Detect which cell encompasses the target text, then output its (X, Y) center coordinate. 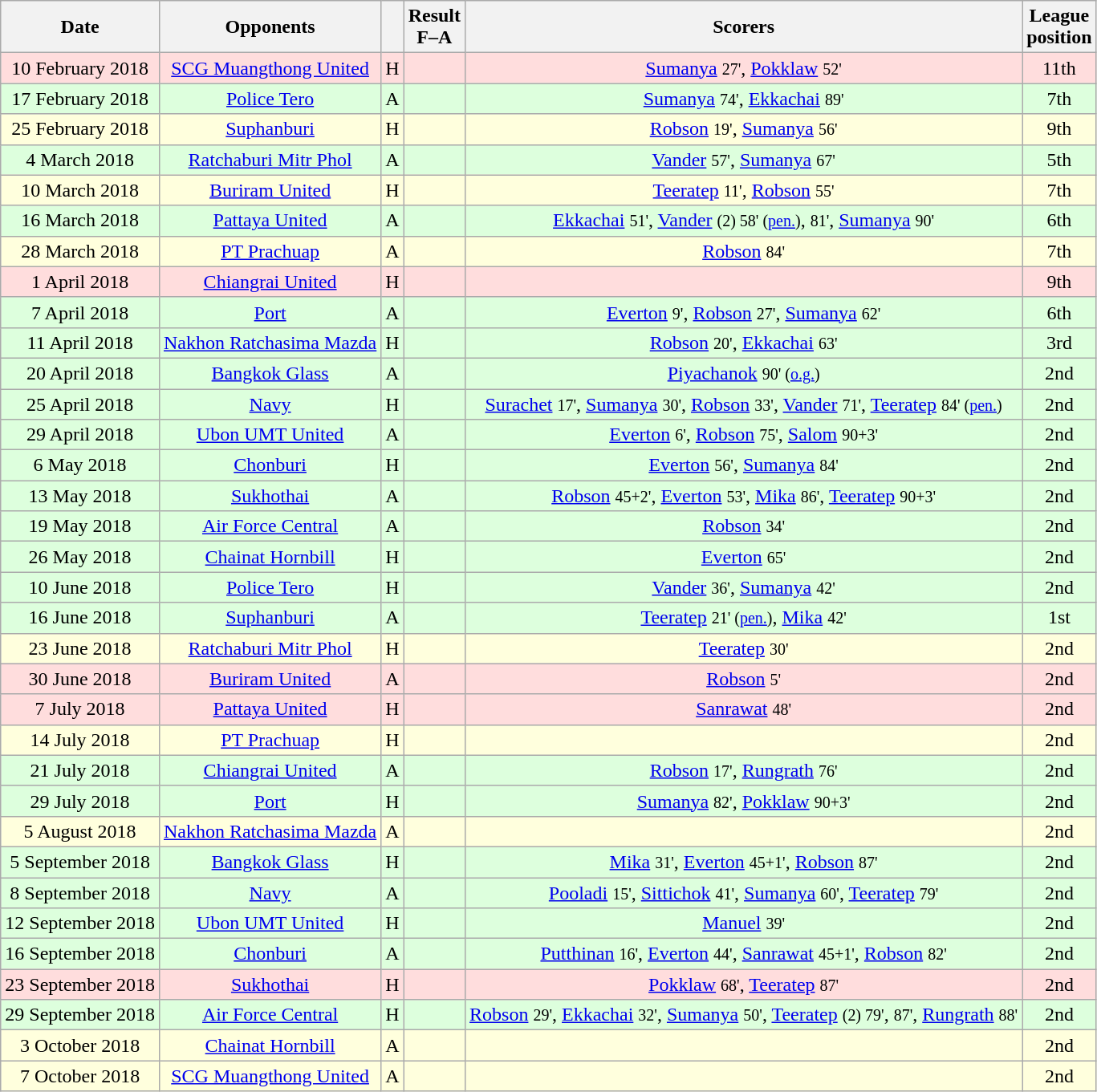
5th (1059, 160)
Mika 31', Everton 45+1', Robson 87' (744, 862)
6 May 2018 (80, 465)
21 July 2018 (80, 770)
Robson 45+2', Everton 53', Mika 86', Teeratep 90+3' (744, 496)
Teeratep 11', Robson 55' (744, 190)
Everton 6', Robson 75', Salom 90+3' (744, 435)
Scorers (744, 27)
Pokklaw 68', Teeratep 87' (744, 984)
11th (1059, 68)
17 February 2018 (80, 99)
Sanrawat 48' (744, 709)
Teeratep 21' (pen.), Mika 42' (744, 618)
11 April 2018 (80, 343)
3rd (1059, 343)
25 February 2018 (80, 129)
13 May 2018 (80, 496)
Date (80, 27)
Robson 5' (744, 679)
29 September 2018 (80, 1015)
16 September 2018 (80, 954)
Everton 56', Sumanya 84' (744, 465)
28 March 2018 (80, 251)
30 June 2018 (80, 679)
10 June 2018 (80, 587)
5 September 2018 (80, 862)
Robson 19', Sumanya 56' (744, 129)
Putthinan 16', Everton 44', Sanrawat 45+1', Robson 82' (744, 954)
25 April 2018 (80, 404)
7 July 2018 (80, 709)
Robson 17', Rungrath 76' (744, 770)
10 February 2018 (80, 68)
20 April 2018 (80, 373)
Sumanya 74', Ekkachai 89' (744, 99)
Everton 65' (744, 557)
Sumanya 27', Pokklaw 52' (744, 68)
Pooladi 15', Sittichok 41', Sumanya 60', Teeratep 79' (744, 893)
Piyachanok 90' (o.g.) (744, 373)
Robson 34' (744, 526)
Sumanya 82', Pokklaw 90+3' (744, 801)
19 May 2018 (80, 526)
1 April 2018 (80, 282)
Vander 57', Sumanya 67' (744, 160)
Robson 29', Ekkachai 32', Sumanya 50', Teeratep (2) 79', 87', Rungrath 88' (744, 1015)
14 July 2018 (80, 740)
7 April 2018 (80, 312)
26 May 2018 (80, 557)
Manuel 39' (744, 924)
Everton 9', Robson 27', Sumanya 62' (744, 312)
29 July 2018 (80, 801)
12 September 2018 (80, 924)
Surachet 17', Sumanya 30', Robson 33', Vander 71', Teeratep 84' (pen.) (744, 404)
8 September 2018 (80, 893)
ResultF–A (434, 27)
Opponents (270, 27)
16 June 2018 (80, 618)
Vander 36', Sumanya 42' (744, 587)
Robson 84' (744, 251)
Teeratep 30' (744, 648)
29 April 2018 (80, 435)
Leagueposition (1059, 27)
4 March 2018 (80, 160)
3 October 2018 (80, 1045)
5 August 2018 (80, 831)
7 October 2018 (80, 1076)
Robson 20', Ekkachai 63' (744, 343)
Ekkachai 51', Vander (2) 58' (pen.), 81', Sumanya 90' (744, 221)
23 September 2018 (80, 984)
1st (1059, 618)
10 March 2018 (80, 190)
23 June 2018 (80, 648)
16 March 2018 (80, 221)
